Locate the cell with the specified text and output its [X, Y] center coordinate. 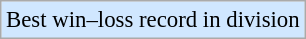
Best win–loss record in division [153, 20]
